Pinpoint the cell where the given text exists, returning its (x, y) midpoint coordinate. 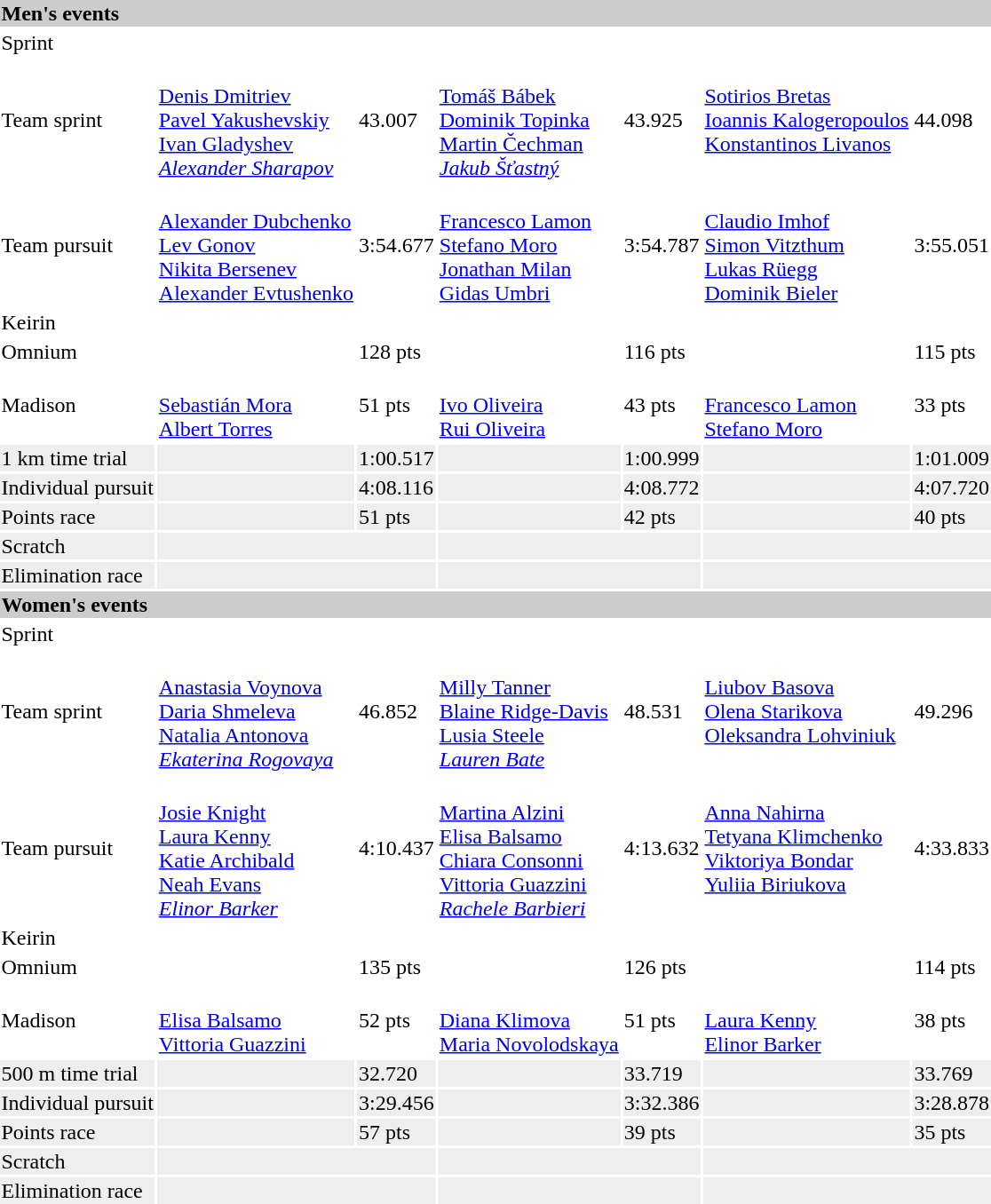
114 pts (952, 967)
4:08.116 (397, 487)
52 pts (397, 1020)
116 pts (662, 352)
4:33.833 (952, 849)
Diana KlimovaMaria Novolodskaya (529, 1020)
Laura KennyElinor Barker (806, 1020)
1:00.999 (662, 458)
33.719 (662, 1073)
3:28.878 (952, 1103)
500 m time trial (77, 1073)
33.769 (952, 1073)
Sotirios BretasIoannis KalogeropoulosKonstantinos Livanos (806, 120)
4:08.772 (662, 487)
42 pts (662, 517)
32.720 (397, 1073)
126 pts (662, 967)
135 pts (397, 967)
Sebastián MoraAlbert Torres (256, 405)
Liubov BasovaOlena StarikovaOleksandra Lohviniuk (806, 711)
Women's events (495, 605)
Josie KnightLaura KennyKatie ArchibaldNeah EvansElinor Barker (256, 849)
Elisa BalsamoVittoria Guazzini (256, 1020)
35 pts (952, 1132)
Martina AlziniElisa BalsamoChiara ConsonniVittoria GuazziniRachele Barbieri (529, 849)
3:32.386 (662, 1103)
4:13.632 (662, 849)
Claudio ImhofSimon VitzthumLukas RüeggDominik Bieler (806, 245)
Milly TannerBlaine Ridge-DavisLusia SteeleLauren Bate (529, 711)
115 pts (952, 352)
3:54.677 (397, 245)
Ivo OliveiraRui Oliveira (529, 405)
1:00.517 (397, 458)
39 pts (662, 1132)
128 pts (397, 352)
1:01.009 (952, 458)
46.852 (397, 711)
1 km time trial (77, 458)
57 pts (397, 1132)
4:07.720 (952, 487)
Denis DmitrievPavel YakushevskiyIvan GladyshevAlexander Sharapov (256, 120)
3:54.787 (662, 245)
3:55.051 (952, 245)
43 pts (662, 405)
Tomáš BábekDominik TopinkaMartin ČechmanJakub Šťastný (529, 120)
Anastasia VoynovaDaria ShmelevaNatalia AntonovaEkaterina Rogovaya (256, 711)
43.007 (397, 120)
3:29.456 (397, 1103)
4:10.437 (397, 849)
48.531 (662, 711)
40 pts (952, 517)
33 pts (952, 405)
44.098 (952, 120)
Men's events (495, 13)
Anna NahirnaTetyana KlimchenkoViktoriya BondarYuliia Biriukova (806, 849)
Francesco LamonStefano Moro (806, 405)
38 pts (952, 1020)
Francesco LamonStefano MoroJonathan MilanGidas Umbri (529, 245)
43.925 (662, 120)
49.296 (952, 711)
Alexander DubchenkoLev GonovNikita BersenevAlexander Evtushenko (256, 245)
